Extract the [X, Y] coordinate from the center of the cell holding the provided text.  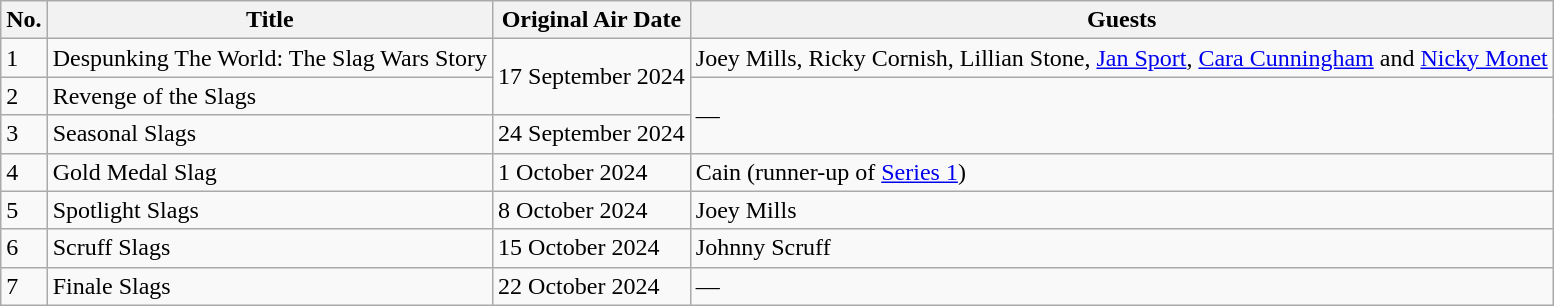
Revenge of the Slags [270, 96]
Seasonal Slags [270, 134]
Spotlight Slags [270, 210]
6 [24, 248]
3 [24, 134]
2 [24, 96]
5 [24, 210]
1 October 2024 [592, 172]
22 October 2024 [592, 286]
7 [24, 286]
Johnny Scruff [1122, 248]
1 [24, 58]
Guests [1122, 20]
Joey Mills, Ricky Cornish, Lillian Stone, Jan Sport, Cara Cunningham and Nicky Monet [1122, 58]
Gold Medal Slag [270, 172]
Despunking The World: The Slag Wars Story [270, 58]
No. [24, 20]
Finale Slags [270, 286]
24 September 2024 [592, 134]
8 October 2024 [592, 210]
17 September 2024 [592, 77]
Title [270, 20]
15 October 2024 [592, 248]
Original Air Date [592, 20]
4 [24, 172]
Cain (runner-up of Series 1) [1122, 172]
Joey Mills [1122, 210]
Scruff Slags [270, 248]
